Locate the cell with the specified text and output its [x, y] center coordinate. 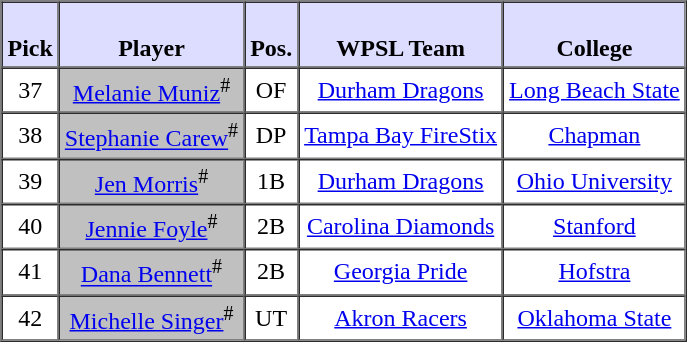
37 [30, 90]
Jennie Foyle# [152, 226]
41 [30, 272]
Dana Bennett# [152, 272]
Pick [30, 35]
Hofstra [594, 272]
Oklahoma State [594, 318]
DP [271, 136]
Pos. [271, 35]
WPSL Team [400, 35]
Stephanie Carew# [152, 136]
Tampa Bay FireStix [400, 136]
Carolina Diamonds [400, 226]
Stanford [594, 226]
1B [271, 180]
Long Beach State [594, 90]
UT [271, 318]
40 [30, 226]
College [594, 35]
Jen Morris# [152, 180]
Player [152, 35]
39 [30, 180]
Chapman [594, 136]
OF [271, 90]
Ohio University [594, 180]
Akron Racers [400, 318]
Michelle Singer# [152, 318]
42 [30, 318]
Melanie Muniz# [152, 90]
38 [30, 136]
Georgia Pride [400, 272]
